Determine the [x, y] coordinate at the center of the cell enclosing the given text.  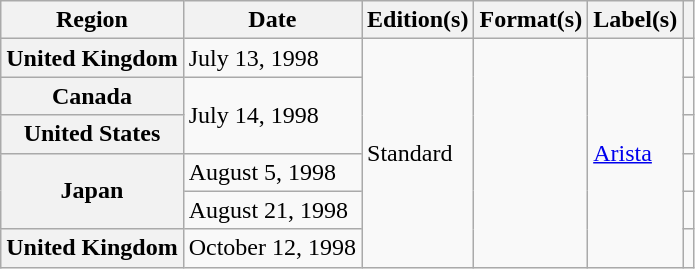
August 5, 1998 [272, 172]
Canada [92, 96]
Arista [636, 153]
August 21, 1998 [272, 210]
July 14, 1998 [272, 115]
Japan [92, 191]
Label(s) [636, 20]
Edition(s) [418, 20]
October 12, 1998 [272, 248]
Region [92, 20]
Format(s) [531, 20]
United States [92, 134]
Standard [418, 153]
Date [272, 20]
July 13, 1998 [272, 58]
